Locate the cell with the specified text and output its (X, Y) center coordinate. 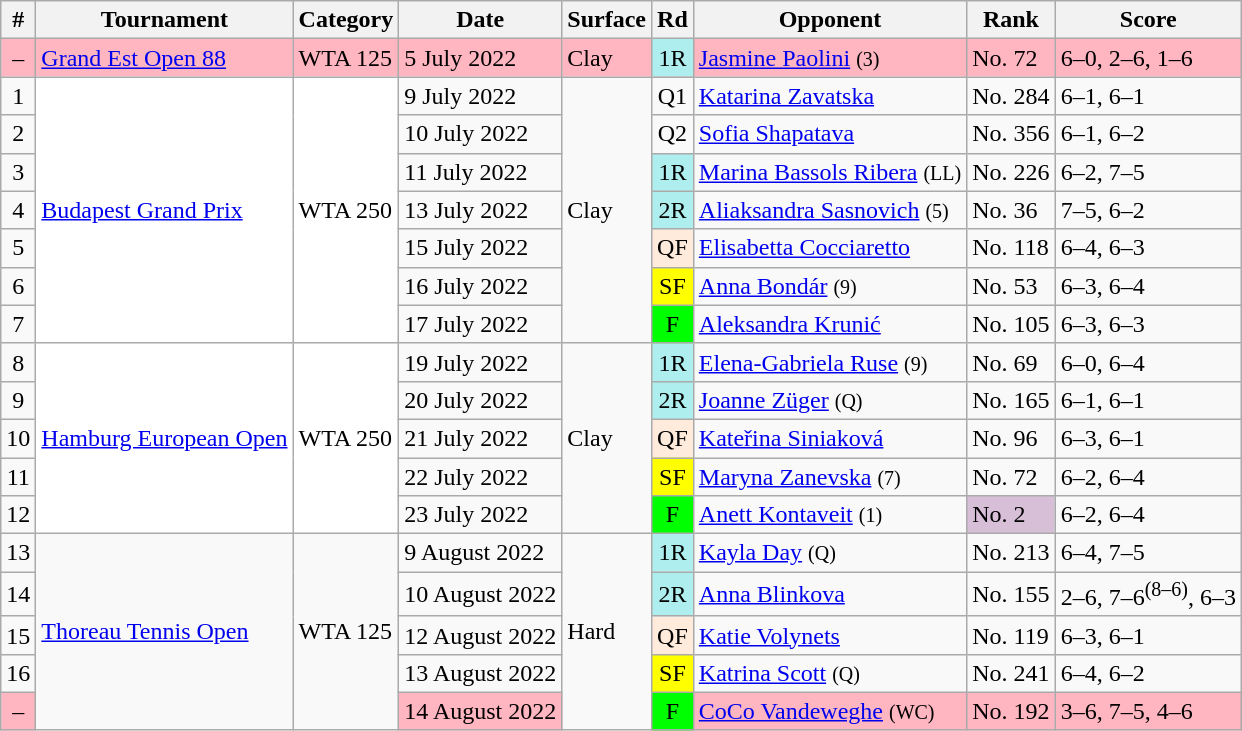
2–6, 7–6(8–6), 6–3 (1148, 594)
16 (18, 673)
1 (18, 96)
10 (18, 438)
6–4, 7–5 (1148, 553)
20 July 2022 (480, 400)
Q1 (673, 96)
6–4, 6–2 (1148, 673)
6–3, 6–4 (1148, 286)
Aliaksandra Sasnovich (5) (830, 210)
No. 155 (1011, 594)
3–6, 7–5, 4–6 (1148, 711)
No. 241 (1011, 673)
Budapest Grand Prix (164, 210)
12 August 2022 (480, 635)
No. 36 (1011, 210)
16 July 2022 (480, 286)
CoCo Vandeweghe (WC) (830, 711)
Jasmine Paolini (3) (830, 58)
Anna Bondár (9) (830, 286)
Aleksandra Krunić (830, 324)
Hamburg European Open (164, 438)
No. 213 (1011, 553)
No. 2 (1011, 515)
Marina Bassols Ribera (LL) (830, 172)
Category (346, 20)
No. 69 (1011, 362)
No. 192 (1011, 711)
Elisabetta Cocciaretto (830, 248)
9 August 2022 (480, 553)
10 August 2022 (480, 594)
Rd (673, 20)
Surface (607, 20)
Tournament (164, 20)
9 July 2022 (480, 96)
5 July 2022 (480, 58)
23 July 2022 (480, 515)
3 (18, 172)
7–5, 6–2 (1148, 210)
Q2 (673, 134)
Grand Est Open 88 (164, 58)
Anna Blinkova (830, 594)
No. 119 (1011, 635)
11 (18, 477)
# (18, 20)
Thoreau Tennis Open (164, 632)
No. 356 (1011, 134)
6–4, 6–3 (1148, 248)
Anett Kontaveit (1) (830, 515)
No. 105 (1011, 324)
17 July 2022 (480, 324)
14 August 2022 (480, 711)
11 July 2022 (480, 172)
No. 226 (1011, 172)
6–3, 6–3 (1148, 324)
Hard (607, 632)
Kayla Day (Q) (830, 553)
2 (18, 134)
6–1, 6–2 (1148, 134)
13 July 2022 (480, 210)
12 (18, 515)
Rank (1011, 20)
9 (18, 400)
Katie Volynets (830, 635)
Katrina Scott (Q) (830, 673)
4 (18, 210)
Elena-Gabriela Ruse (9) (830, 362)
10 July 2022 (480, 134)
14 (18, 594)
8 (18, 362)
13 August 2022 (480, 673)
Date (480, 20)
Kateřina Siniaková (830, 438)
6–0, 6–4 (1148, 362)
13 (18, 553)
5 (18, 248)
Score (1148, 20)
Joanne Züger (Q) (830, 400)
15 July 2022 (480, 248)
19 July 2022 (480, 362)
No. 96 (1011, 438)
Opponent (830, 20)
22 July 2022 (480, 477)
6–2, 7–5 (1148, 172)
15 (18, 635)
No. 284 (1011, 96)
7 (18, 324)
No. 165 (1011, 400)
6–0, 2–6, 1–6 (1148, 58)
No. 118 (1011, 248)
Maryna Zanevska (7) (830, 477)
6 (18, 286)
Sofia Shapatava (830, 134)
Katarina Zavatska (830, 96)
No. 53 (1011, 286)
21 July 2022 (480, 438)
